From the cell containing the given text, extract its center point as (X, Y) coordinate. 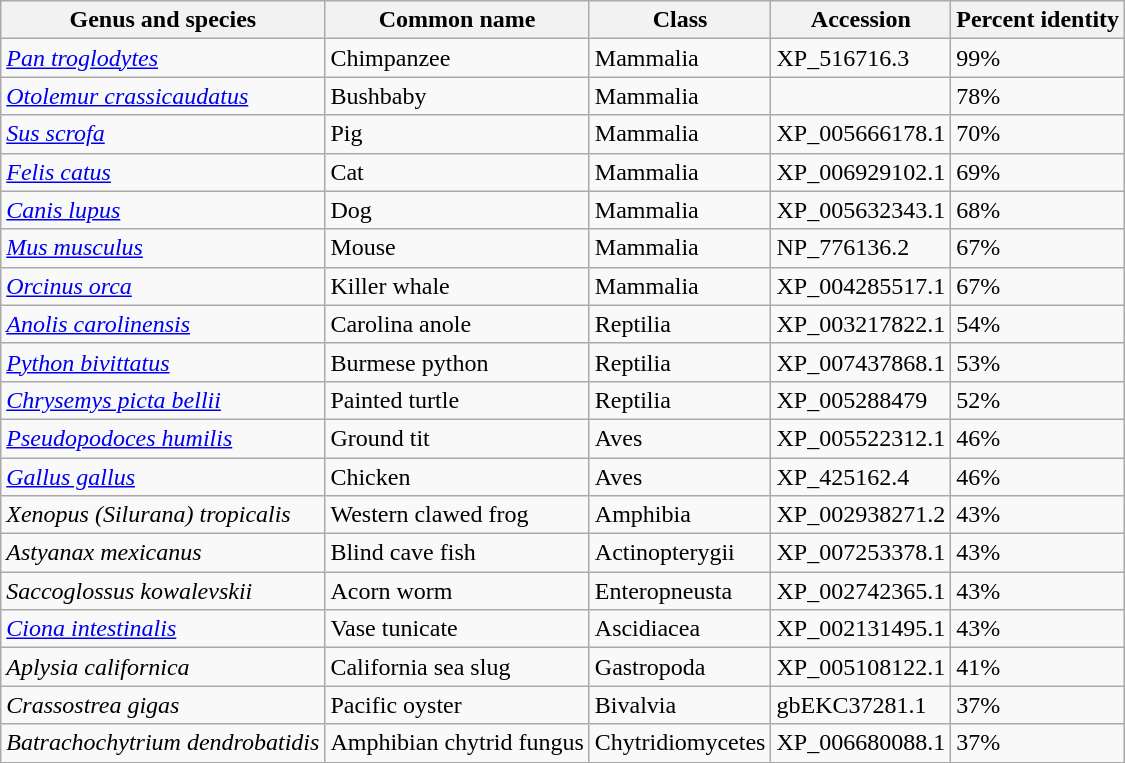
California sea slug (457, 667)
Blind cave fish (457, 553)
Pig (457, 134)
Vase tunicate (457, 629)
XP_007437868.1 (861, 362)
Batrachochytrium dendrobatidis (163, 743)
Orcinus orca (163, 286)
Crassostrea gigas (163, 705)
Aplysia californica (163, 667)
Pan troglodytes (163, 58)
Killer whale (457, 286)
XP_007253378.1 (861, 553)
78% (1038, 96)
XP_006680088.1 (861, 743)
Gallus gallus (163, 477)
Chicken (457, 477)
Pseudopodoces humilis (163, 438)
Cat (457, 172)
Gastropoda (680, 667)
Xenopus (Silurana) tropicalis (163, 515)
68% (1038, 210)
Chytridiomycetes (680, 743)
gbEKC37281.1 (861, 705)
XP_425162.4 (861, 477)
XP_002938271.2 (861, 515)
Ciona intestinalis (163, 629)
Chimpanzee (457, 58)
Acorn worm (457, 591)
NP_776136.2 (861, 248)
XP_005288479 (861, 400)
Painted turtle (457, 400)
Ground tit (457, 438)
99% (1038, 58)
XP_005632343.1 (861, 210)
Accession (861, 20)
XP_005108122.1 (861, 667)
53% (1038, 362)
Enteropneusta (680, 591)
Felis catus (163, 172)
Actinopterygii (680, 553)
Canis lupus (163, 210)
XP_006929102.1 (861, 172)
69% (1038, 172)
Astyanax mexicanus (163, 553)
Anolis carolinensis (163, 324)
Python bivittatus (163, 362)
XP_005666178.1 (861, 134)
Saccoglossus kowalevskii (163, 591)
Sus scrofa (163, 134)
54% (1038, 324)
Mus musculus (163, 248)
Class (680, 20)
Burmese python (457, 362)
52% (1038, 400)
Chrysemys picta bellii (163, 400)
XP_002742365.1 (861, 591)
Dog (457, 210)
Carolina anole (457, 324)
XP_003217822.1 (861, 324)
Percent identity (1038, 20)
Mouse (457, 248)
XP_005522312.1 (861, 438)
70% (1038, 134)
Amphibian chytrid fungus (457, 743)
Bushbaby (457, 96)
Common name (457, 20)
Pacific oyster (457, 705)
XP_516716.3 (861, 58)
41% (1038, 667)
Western clawed frog (457, 515)
Amphibia (680, 515)
Genus and species (163, 20)
Bivalvia (680, 705)
Ascidiacea (680, 629)
Otolemur crassicaudatus (163, 96)
XP_004285517.1 (861, 286)
XP_002131495.1 (861, 629)
